Identify which cell holds the provided text, then report its (x, y) central coordinate. 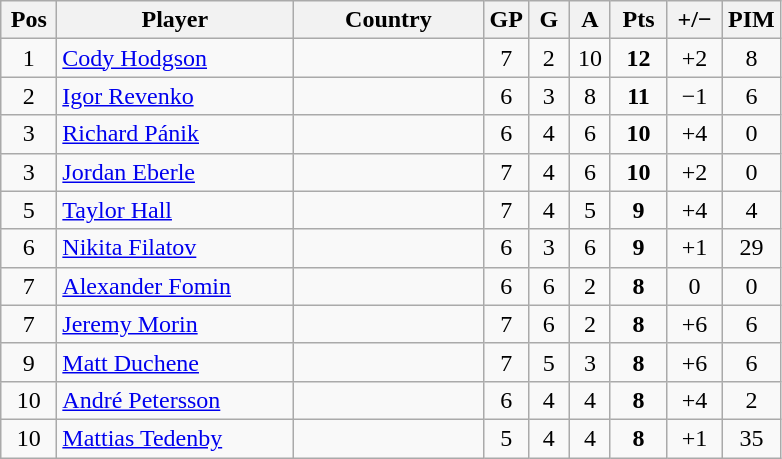
Country (388, 20)
Jeremy Morin (175, 324)
Taylor Hall (175, 210)
Pos (29, 20)
1 (29, 58)
Igor Revenko (175, 96)
Player (175, 20)
Alexander Fomin (175, 286)
PIM (752, 20)
G (548, 20)
Cody Hodgson (175, 58)
12 (638, 58)
+/− (695, 20)
11 (638, 96)
Richard Pánik (175, 134)
Pts (638, 20)
André Petersson (175, 400)
Nikita Filatov (175, 248)
GP (506, 20)
−1 (695, 96)
35 (752, 438)
Jordan Eberle (175, 172)
A (590, 20)
29 (752, 248)
Matt Duchene (175, 362)
Mattias Tedenby (175, 438)
